Scan for the cell matching the given text and deliver its (X, Y) coordinate at center. 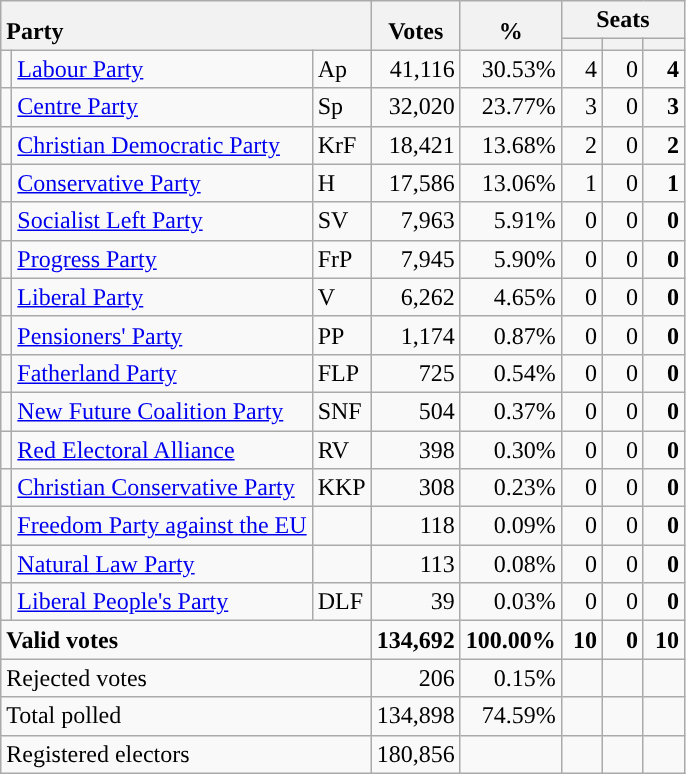
KrF (342, 145)
134,692 (416, 640)
Labour Party (162, 69)
0.54% (510, 373)
Christian Democratic Party (162, 145)
0.15% (510, 678)
V (342, 297)
Liberal Party (162, 297)
41,116 (416, 69)
6,262 (416, 297)
Conservative Party (162, 183)
RV (342, 449)
134,898 (416, 716)
4.65% (510, 297)
New Future Coalition Party (162, 411)
Ap (342, 69)
398 (416, 449)
18,421 (416, 145)
0.09% (510, 526)
0.08% (510, 564)
FLP (342, 373)
DLF (342, 602)
Natural Law Party (162, 564)
32,020 (416, 107)
180,856 (416, 754)
Party (186, 26)
Total polled (186, 716)
Christian Conservative Party (162, 488)
0.03% (510, 602)
113 (416, 564)
118 (416, 526)
0.37% (510, 411)
% (510, 26)
7,945 (416, 259)
SV (342, 221)
Sp (342, 107)
Seats (622, 20)
SNF (342, 411)
Freedom Party against the EU (162, 526)
Registered electors (186, 754)
5.91% (510, 221)
Centre Party (162, 107)
FrP (342, 259)
Red Electoral Alliance (162, 449)
74.59% (510, 716)
30.53% (510, 69)
100.00% (510, 640)
Socialist Left Party (162, 221)
1,174 (416, 335)
13.06% (510, 183)
504 (416, 411)
PP (342, 335)
Rejected votes (186, 678)
Valid votes (186, 640)
308 (416, 488)
0.87% (510, 335)
KKP (342, 488)
Votes (416, 26)
0.23% (510, 488)
Progress Party (162, 259)
725 (416, 373)
Pensioners' Party (162, 335)
39 (416, 602)
13.68% (510, 145)
H (342, 183)
17,586 (416, 183)
0.30% (510, 449)
206 (416, 678)
Fatherland Party (162, 373)
23.77% (510, 107)
5.90% (510, 259)
7,963 (416, 221)
Liberal People's Party (162, 602)
